Find where the given text appears and provide that cell's center as (x, y) coordinate. 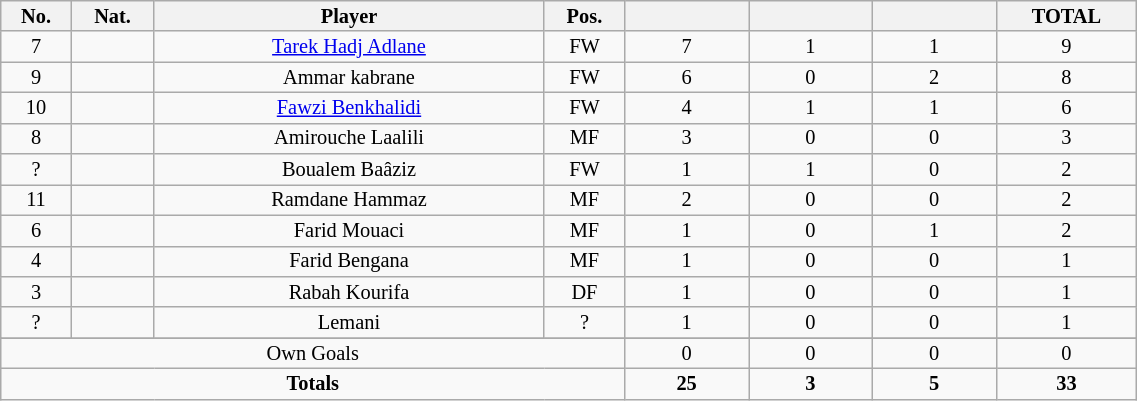
Player (349, 16)
Ramdane Hammaz (349, 200)
Ammar kabrane (349, 78)
Amirouche Laalili (349, 138)
Rabah Kourifa (349, 292)
TOTAL (1066, 16)
11 (36, 200)
Totals (313, 384)
Farid Bengana (349, 262)
Fawzi Benkhalidi (349, 108)
10 (36, 108)
Own Goals (313, 354)
Pos. (584, 16)
Tarek Hadj Adlane (349, 46)
Farid Mouaci (349, 230)
Lemani (349, 322)
Boualem Baâziz (349, 170)
33 (1066, 384)
25 (687, 384)
DF (584, 292)
No. (36, 16)
5 (934, 384)
Nat. (112, 16)
